From the cell containing the given text, extract its center point as [X, Y] coordinate. 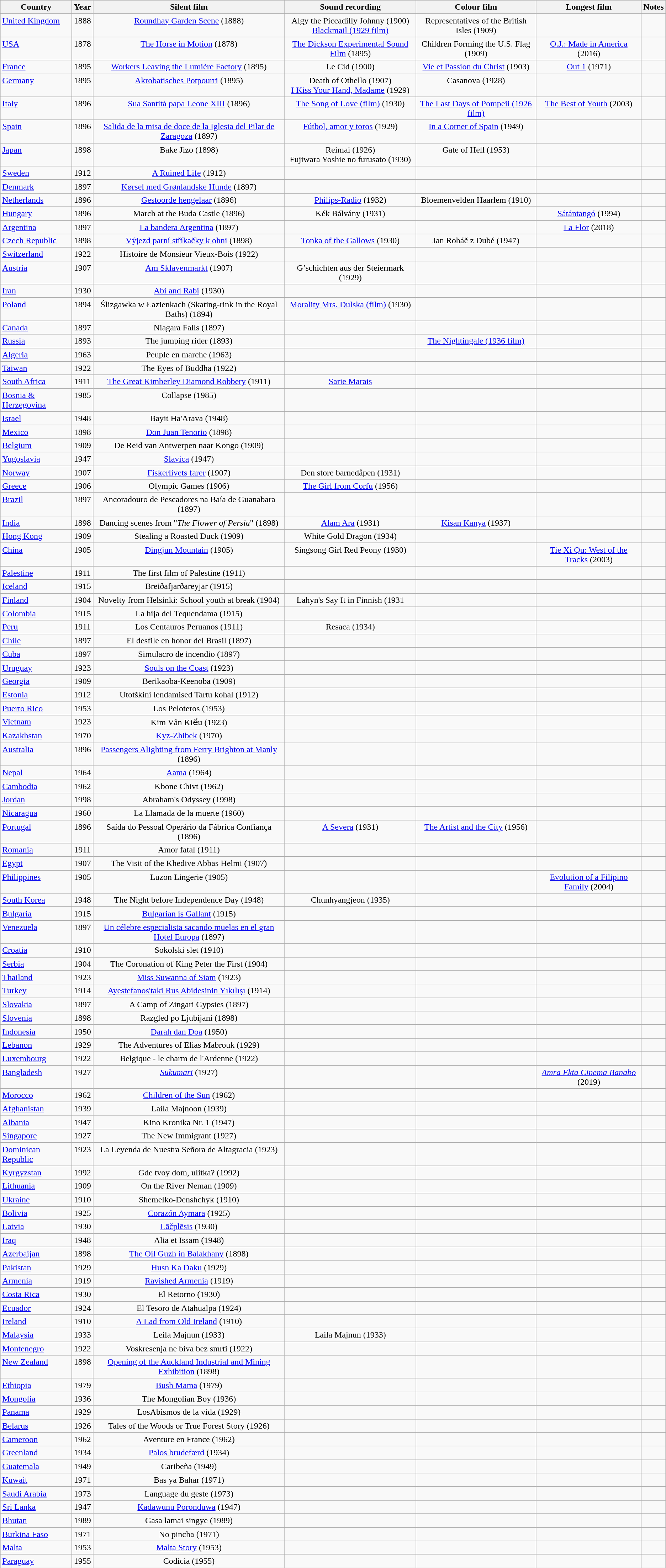
1936 [83, 1399]
1894 [83, 309]
Norway [36, 473]
Stealing a Roasted Duck (1909) [189, 536]
Brazil [36, 504]
Sound recording [350, 7]
Turkey [36, 991]
Am Sklavenmarkt (1907) [189, 272]
Malta [36, 1548]
Kim Vân Kiều (1923) [189, 722]
Sri Lanka [36, 1507]
Venezuela [36, 932]
South Korea [36, 900]
Romania [36, 850]
1950 [83, 1031]
Abraham's Odyssey (1998) [189, 799]
Evolution of a Filipino Family (2004) [589, 882]
Saída do Pessoal Operário da Fábrica Confiança (1896) [189, 831]
Philippines [36, 882]
Algeria [36, 355]
Language du geste (1973) [189, 1493]
El Tesoro de Atahualpa (1924) [189, 1308]
Kazakhstan [36, 736]
Tie Xi Qu: West of the Tracks (2003) [589, 555]
Estonia [36, 695]
1888 [83, 26]
Canada [36, 328]
1973 [83, 1493]
Luxembourg [36, 1058]
Singapore [36, 1136]
The Night before Independence Day (1948) [189, 900]
Iraq [36, 1240]
Morocco [36, 1095]
Spain [36, 132]
1979 [83, 1385]
Greece [36, 486]
Poland [36, 309]
Out 1 (1971) [589, 67]
Sarie Marais [350, 382]
The Girl from Corfu (1956) [350, 486]
Kyrgyzstan [36, 1173]
Hong Kong [36, 536]
Kbone Chivt (1962) [189, 786]
Children Forming the U.S. Flag (1909) [476, 48]
Israel [36, 418]
Notes [654, 7]
Cuba [36, 654]
Don Juan Tenorio (1898) [189, 432]
Sokolski slet (1910) [189, 950]
The Mongolian Boy (1936) [189, 1399]
Shemelko-Denshchyk (1910) [189, 1200]
Algy the Piccadilly Johnny (1900)Blackmail (1929 film) [350, 26]
Laila Majnun (1933) [350, 1335]
Paraguay [36, 1561]
Jordan [36, 799]
Simulacro de incendio (1897) [189, 654]
The Oil Guzh in Balakhany (1898) [189, 1254]
Finland [36, 600]
1955 [83, 1561]
Denmark [36, 186]
Hungary [36, 213]
Croatia [36, 950]
Belgium [36, 445]
La Flor (2018) [589, 227]
El desfile en honor del Brasil (1897) [189, 641]
The Dickson Experimental Sound Film (1895) [350, 48]
Belgique - le charm de l'Ardenne (1922) [189, 1058]
Fiskerlivets farer (1907) [189, 473]
Alia et Issam (1948) [189, 1240]
Country [36, 7]
The Artist and the City (1956) [476, 831]
Abi and Rabi (1930) [189, 291]
1933 [83, 1335]
Ancoradouro de Pescadores na Baía de Guanabara (1897) [189, 504]
Philips-Radio (1932) [350, 200]
The Best of Youth (2003) [589, 108]
Palestine [36, 573]
Bhutan [36, 1520]
Bosnia & Herzegovina [36, 400]
Lāčplēsis (1930) [189, 1227]
1989 [83, 1520]
New Zealand [36, 1367]
1949 [83, 1466]
The Coronation of King Peter the First (1904) [189, 964]
De Reid van Antwerpen naar Kongo (1909) [189, 445]
Lahyn's Say It in Finnish (1931 [350, 600]
Death of Othello (1907)I Kiss Your Hand, Madame (1929) [350, 85]
1985 [83, 400]
Argentina [36, 227]
Souls on the Coast (1923) [189, 668]
Amor fatal (1911) [189, 850]
Fútbol, amor y toros (1929) [350, 132]
1906 [83, 486]
Breiðafjarðareyjar (1915) [189, 586]
La bandera Argentina (1897) [189, 227]
Bulgarian is Gallant (1915) [189, 914]
Ecuador [36, 1308]
Bake Jizo (1898) [189, 154]
Ukraine [36, 1200]
Gestoorde hengelaar (1896) [189, 200]
Dingjun Mountain (1905) [189, 555]
Germany [36, 85]
Uruguay [36, 668]
Portugal [36, 831]
Representatives of the British Isles (1909) [476, 26]
Sátántangó (1994) [589, 213]
Gde tvoy dom, ulitka? (1992) [189, 1173]
La hija del Tequendama (1915) [189, 613]
Georgia [36, 681]
Tonka of the Gallows (1930) [350, 241]
Peuple en marche (1963) [189, 355]
Slavica (1947) [189, 459]
Passengers Alighting from Ferry Brighton at Manly (1896) [189, 754]
Burkina Faso [36, 1534]
Aama (1964) [189, 772]
Costa Rica [36, 1294]
Sweden [36, 173]
Reimai (1926)Fujiwara Yoshie no furusato (1930) [350, 154]
Amra Ekta Cinema Banabo (2019) [589, 1077]
Malta Story (1953) [189, 1548]
Slovenia [36, 1018]
Slovakia [36, 1004]
Bloemenvelden Haarlem (1910) [476, 200]
Lebanon [36, 1045]
Bolivia [36, 1213]
Jan Roháč z Dubé (1947) [476, 241]
1998 [83, 799]
Dancing scenes from "The Flower of Persia" (1898) [189, 523]
Vie et Passion du Christ (1903) [476, 67]
Resaca (1934) [350, 627]
No pincha (1971) [189, 1534]
Iceland [36, 586]
Un célebre especialista sacando muelas en el gran Hotel Europa (1897) [189, 932]
Montenegro [36, 1349]
Darah dan Doa (1950) [189, 1031]
Morality Mrs. Dulska (film) (1930) [350, 309]
Niagara Falls (1897) [189, 328]
Le Cid (1900) [350, 67]
Akrobatisches Potpourri (1895) [189, 85]
Albania [36, 1122]
LosAbismos de la vida (1929) [189, 1412]
Colombia [36, 613]
Collapse (1985) [189, 400]
Pakistan [36, 1267]
Codicia (1955) [189, 1561]
Miss Suwanna of Siam (1923) [189, 977]
Nicaragua [36, 813]
O.J.: Made in America (2016) [589, 48]
Chunhyangjeon (1935) [350, 900]
Singsong Girl Red Peony (1930) [350, 555]
1960 [83, 813]
Husn Ka Daku (1929) [189, 1267]
Year [83, 7]
Sua Santità papa Leone XIII (1896) [189, 108]
United Kingdom [36, 26]
Belarus [36, 1426]
Histoire de Monsieur Vieux-Bois (1922) [189, 254]
Kyz-Zhibek (1970) [189, 736]
Iran [36, 291]
Bush Mama (1979) [189, 1385]
Children of the Sun (1962) [189, 1095]
Aventure en France (1962) [189, 1439]
A Ruined Life (1912) [189, 173]
Luzon Lingerie (1905) [189, 882]
El Retorno (1930) [189, 1294]
Guatemala [36, 1466]
White Gold Dragon (1934) [350, 536]
Bulgaria [36, 914]
Vietnam [36, 722]
Cameroon [36, 1439]
On the River Neman (1909) [189, 1186]
Workers Leaving the Lumière Factory (1895) [189, 67]
G’schichten aus der Steiermark (1929) [350, 272]
Tales of the Woods or True Forest Story (1926) [189, 1426]
Ravished Armenia (1919) [189, 1281]
Lithuania [36, 1186]
Olympic Games (1906) [189, 486]
Kék Bálvány (1931) [350, 213]
The Horse in Motion (1878) [189, 48]
Kisan Kanya (1937) [476, 523]
Ayestefanos'taki Rus Abidesinin Yıkılışı (1914) [189, 991]
1964 [83, 772]
Gasa lamai singye (1989) [189, 1520]
Saudi Arabia [36, 1493]
India [36, 523]
Utotškini lendamised Tartu kohal (1912) [189, 695]
Armenia [36, 1281]
Italy [36, 108]
In a Corner of Spain (1949) [476, 132]
Yugoslavia [36, 459]
La Leyenda de Nuestra Señora de Altagracia (1923) [189, 1154]
Japan [36, 154]
Azerbaijan [36, 1254]
Silent film [189, 7]
Mexico [36, 432]
Cambodia [36, 786]
Los Peloteros (1953) [189, 708]
1939 [83, 1109]
The jumping rider (1893) [189, 341]
Leila Majnun (1933) [189, 1335]
Kino Kronika Nr. 1 (1947) [189, 1122]
Mongolia [36, 1399]
Corazón Aymara (1925) [189, 1213]
Netherlands [36, 200]
The Last Days of Pompeii (1926 film) [476, 108]
The Adventures of Elias Mabrouk (1929) [189, 1045]
1878 [83, 48]
Salida de la misa de doce de la Iglesia del Pilar de Zaragoza (1897) [189, 132]
1934 [83, 1453]
Czech Republic [36, 241]
A Severa (1931) [350, 831]
Indonesia [36, 1031]
The New Immigrant (1927) [189, 1136]
Latvia [36, 1227]
Russia [36, 341]
Afghanistan [36, 1109]
Caribeña (1949) [189, 1466]
La Llamada de la muerte (1960) [189, 813]
The Song of Love (film) (1930) [350, 108]
Greenland [36, 1453]
Serbia [36, 964]
South Africa [36, 382]
Laila Majnoon (1939) [189, 1109]
1914 [83, 991]
1924 [83, 1308]
1970 [83, 736]
Nepal [36, 772]
Casanova (1928) [476, 85]
Egypt [36, 863]
Berikaoba-Keenoba (1909) [189, 681]
Voskresenja ne biva bez smrti (1922) [189, 1349]
Puerto Rico [36, 708]
Razgled po Ljubijani (1898) [189, 1018]
The Great Kimberley Diamond Robbery (1911) [189, 382]
Bangladesh [36, 1077]
USA [36, 48]
1919 [83, 1281]
The first film of Palestine (1911) [189, 573]
Alam Ara (1931) [350, 523]
Thailand [36, 977]
Den store barnedåpen (1931) [350, 473]
Bayit Ha'Arava (1948) [189, 418]
The Visit of the Khedive Abbas Helmi (1907) [189, 863]
1925 [83, 1213]
Austria [36, 272]
Ślizgawka w Łazienkach (Skating-rink in the Royal Baths) (1894) [189, 309]
A Camp of Zingari Gypsies (1897) [189, 1004]
1926 [83, 1426]
Ethiopia [36, 1385]
Dominican Republic [36, 1154]
The Nightingale (1936 film) [476, 341]
Australia [36, 754]
France [36, 67]
Výjezd parní stříkačky k ohni (1898) [189, 241]
Kadawunu Poronduwa (1947) [189, 1507]
Kørsel med Grønlandske Hunde (1897) [189, 186]
Ireland [36, 1322]
Los Centauros Peruanos (1911) [189, 627]
Colour film [476, 7]
Novelty from Helsinki: School youth at break (1904) [189, 600]
Taiwan [36, 368]
Panama [36, 1412]
1893 [83, 341]
Kuwait [36, 1480]
Switzerland [36, 254]
Peru [36, 627]
Gate of Hell (1953) [476, 154]
Bas ya Bahar (1971) [189, 1480]
1963 [83, 355]
Palos brudefærd (1934) [189, 1453]
Malaysia [36, 1335]
The Eyes of Buddha (1922) [189, 368]
Longest film [589, 7]
China [36, 555]
A Lad from Old Ireland (1910) [189, 1322]
1992 [83, 1173]
Sukumari (1927) [189, 1077]
Roundhay Garden Scene (1888) [189, 26]
Chile [36, 641]
Opening of the Auckland Industrial and Mining Exhibition (1898) [189, 1367]
March at the Buda Castle (1896) [189, 213]
